Output the (X, Y) coordinate of the center of the cell containing the given text.  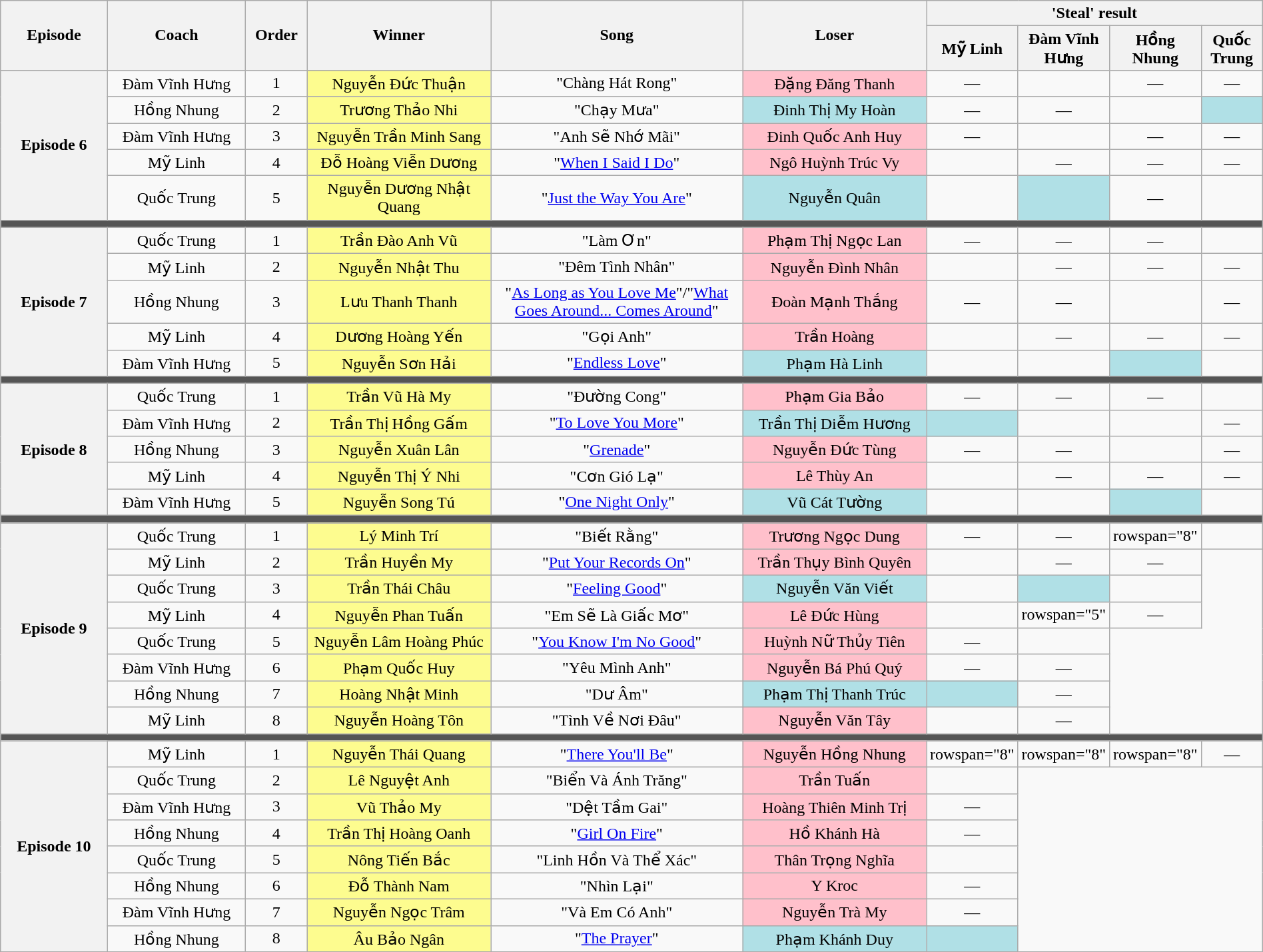
Nguyễn Xuân Lân (399, 450)
Nguyễn Đức Thuận (399, 83)
"The Prayer" (617, 939)
Nguyễn Ngọc Trâm (399, 912)
Episode 9 (54, 628)
"Biển Và Ánh Trăng" (617, 781)
Dương Hoàng Yến (399, 336)
Nguyễn Hồng Nhung (835, 754)
"Girl On Fire" (617, 833)
Nguyễn Đình Nhân (835, 267)
Trần Thị Hồng Gấm (399, 423)
"There You'll Be" (617, 754)
Phạm Thị Ngọc Lan (835, 240)
"Dệt Tầm Gai" (617, 807)
Trần Vũ Hà My (399, 397)
Trần Thị Diễm Hương (835, 423)
Lê Thùy An (835, 476)
"Feeling Good" (617, 589)
"Anh Sẽ Nhớ Mãi" (617, 136)
Vũ Cát Tường (835, 502)
Phạm Hà Linh (835, 363)
"Chàng Hát Rong" (617, 83)
Nguyễn Thị Ý Nhi (399, 476)
Nguyễn Sơn Hải (399, 363)
Vũ Thảo My (399, 807)
Hoàng Nhật Minh (399, 694)
Trần Tuấn (835, 781)
Lê Đức Hùng (835, 615)
Ngô Huỳnh Trúc Vy (835, 163)
"Dư Âm" (617, 694)
"Put Your Records On" (617, 562)
Song (617, 36)
"Linh Hồn Và Thể Xác" (617, 859)
Trần Đào Anh Vũ (399, 240)
"One Night Only" (617, 502)
Đỗ Thành Nam (399, 886)
Trần Thụy Bình Quyên (835, 562)
'Steal' result (1095, 13)
"Yêu Mình Anh" (617, 668)
"When I Said I Do" (617, 163)
"Em Sẽ Là Giấc Mơ" (617, 615)
"Just the Way You Are" (617, 199)
"You Know I'm No Good" (617, 642)
Nguyễn Phan Tuấn (399, 615)
Trần Thái Châu (399, 589)
Huỳnh Nữ Thủy Tiên (835, 642)
"To Love You More" (617, 423)
Nguyễn Lâm Hoàng Phúc (399, 642)
Hồ Khánh Hà (835, 833)
Thân Trọng Nghĩa (835, 859)
"Cơn Gió Lạ" (617, 476)
Winner (399, 36)
"Nhìn Lại" (617, 886)
Lưu Thanh Thanh (399, 301)
Episode (54, 36)
"Tình Về Nơi Đâu" (617, 720)
Order (276, 36)
Trương Thảo Nhi (399, 110)
Nông Tiến Bắc (399, 859)
Phạm Thị Thanh Trúc (835, 694)
Đoàn Mạnh Thắng (835, 301)
Coach (177, 36)
"Biết Rằng" (617, 536)
Episode 6 (54, 145)
"Đêm Tình Nhân" (617, 267)
Nguyễn Dương Nhật Quang (399, 199)
Trần Huyền My (399, 562)
Hoàng Thiên Minh Trị (835, 807)
"Làm Ơn" (617, 240)
"Endless Love" (617, 363)
Đinh Thị My Hoàn (835, 110)
Phạm Khánh Duy (835, 939)
Nguyễn Văn Tây (835, 720)
Nguyễn Song Tú (399, 502)
"Grenade" (617, 450)
Loser (835, 36)
Nguyễn Đức Tùng (835, 450)
Âu Bảo Ngân (399, 939)
Nguyễn Trần Minh Sang (399, 136)
Nguyễn Thái Quang (399, 754)
"As Long as You Love Me"/"What Goes Around... Comes Around" (617, 301)
Episode 8 (54, 450)
Trần Hoàng (835, 336)
Episode 10 (54, 846)
Nguyễn Quân (835, 199)
Nguyễn Hoàng Tôn (399, 720)
Nguyễn Bá Phú Quý (835, 668)
"Và Em Có Anh" (617, 912)
Phạm Quốc Huy (399, 668)
Đinh Quốc Anh Huy (835, 136)
Trương Ngọc Dung (835, 536)
"Chạy Mưa" (617, 110)
Lê Nguyệt Anh (399, 781)
Nguyễn Văn Viết (835, 589)
Phạm Gia Bảo (835, 397)
Nguyễn Trà My (835, 912)
Lý Minh Trí (399, 536)
Nguyễn Nhật Thu (399, 267)
Trần Thị Hoàng Oanh (399, 833)
Y Kroc (835, 886)
"Gọi Anh" (617, 336)
Episode 7 (54, 301)
Đỗ Hoàng Viễn Dương (399, 163)
Đặng Đăng Thanh (835, 83)
"Đường Cong" (617, 397)
rowspan="5" (1064, 615)
